Capture the cell that displays the provided text and extract its [x, y] central coordinate. 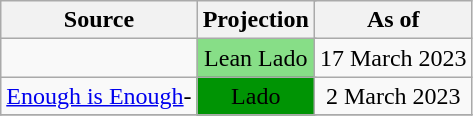
Lado [256, 96]
Lean Lado [256, 58]
As of [393, 20]
Source [99, 20]
Projection [256, 20]
Enough is Enough- [99, 96]
17 March 2023 [393, 58]
2 March 2023 [393, 96]
